Search for the cell housing the specified text and yield its [x, y] center coordinate. 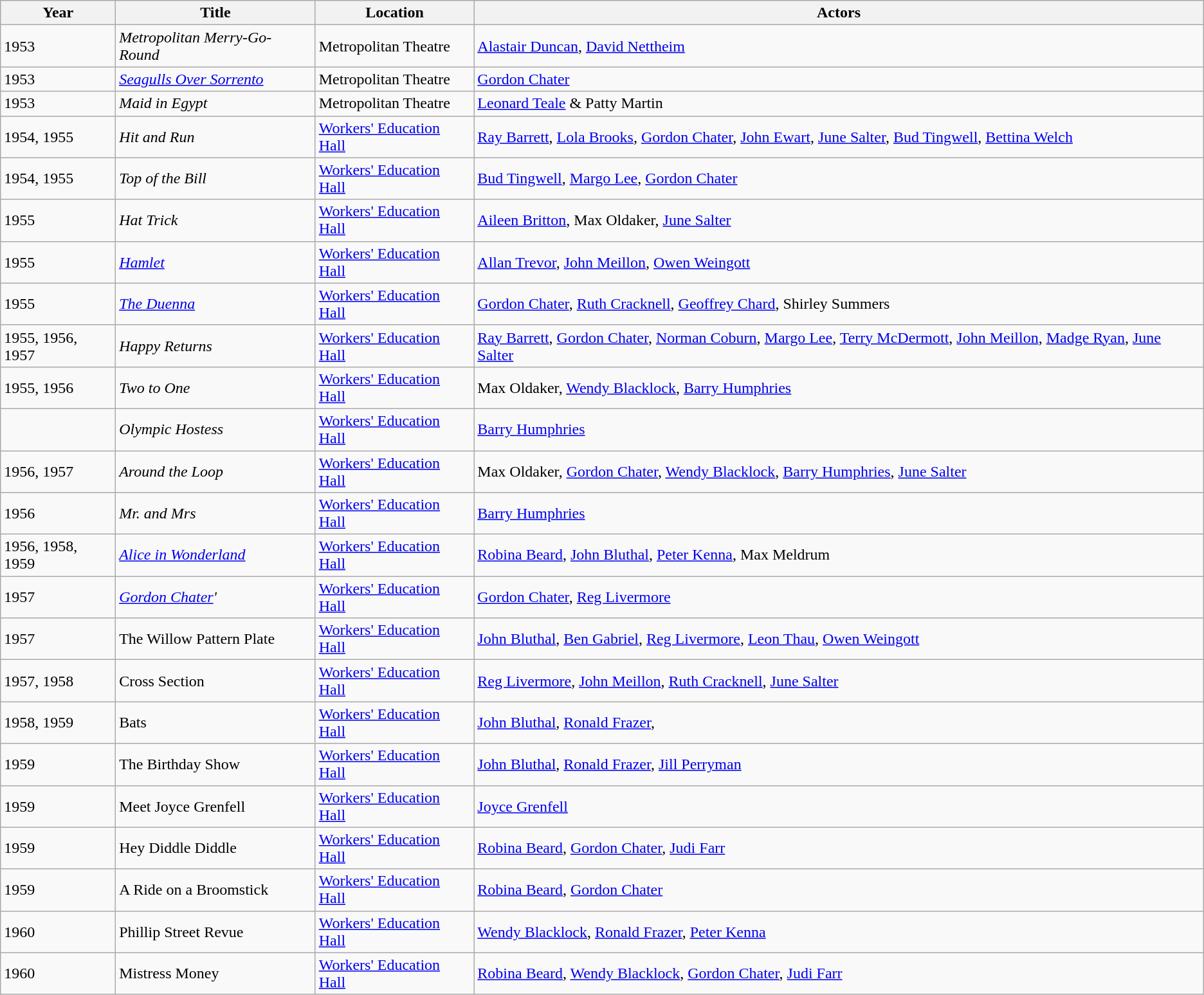
Top of the Bill [216, 179]
Gordon Chater, Ruth Cracknell, Geoffrey Chard, Shirley Summers [839, 304]
Mr. and Mrs [216, 513]
Location [395, 13]
Alastair Duncan, David Nettheim [839, 46]
1956, 1957 [58, 471]
Metropolitan Merry-Go-Round [216, 46]
Title [216, 13]
Two to One [216, 387]
1958, 1959 [58, 723]
1957, 1958 [58, 680]
John Bluthal, Ronald Frazer, Jill Perryman [839, 764]
John Bluthal, Ben Gabriel, Reg Livermore, Leon Thau, Owen Weingott [839, 639]
John Bluthal, Ronald Frazer, [839, 723]
Aileen Britton, Max Oldaker, June Salter [839, 220]
Max Oldaker, Gordon Chater, Wendy Blacklock, Barry Humphries, June Salter [839, 471]
Olympic Hostess [216, 430]
Joyce Grenfell [839, 807]
Hamlet [216, 262]
Around the Loop [216, 471]
Allan Trevor, John Meillon, Owen Weingott [839, 262]
Gordon Chater [839, 79]
Cross Section [216, 680]
Robina Beard, John Bluthal, Peter Kenna, Max Meldrum [839, 556]
Robina Beard, Wendy Blacklock, Gordon Chater, Judi Farr [839, 974]
Hey Diddle Diddle [216, 848]
1956 [58, 513]
Actors [839, 13]
Happy Returns [216, 346]
Gordon Chater' [216, 597]
The Duenna [216, 304]
1955, 1956 [58, 387]
Bats [216, 723]
Ray Barrett, Lola Brooks, Gordon Chater, John Ewart, June Salter, Bud Tingwell, Bettina Welch [839, 136]
1956, 1958, 1959 [58, 556]
Maid in Egypt [216, 104]
Wendy Blacklock, Ronald Frazer, Peter Kenna [839, 931]
Mistress Money [216, 974]
Meet Joyce Grenfell [216, 807]
Reg Livermore, John Meillon, Ruth Cracknell, June Salter [839, 680]
Max Oldaker, Wendy Blacklock, Barry Humphries [839, 387]
Alice in Wonderland [216, 556]
A Ride on a Broomstick [216, 890]
The Willow Pattern Plate [216, 639]
Seagulls Over Sorrento [216, 79]
Ray Barrett, Gordon Chater, Norman Coburn, Margo Lee, Terry McDermott, John Meillon, Madge Ryan, June Salter [839, 346]
Bud Tingwell, Margo Lee, Gordon Chater [839, 179]
Year [58, 13]
Gordon Chater, Reg Livermore [839, 597]
1955, 1956, 1957 [58, 346]
Robina Beard, Gordon Chater, Judi Farr [839, 848]
Hit and Run [216, 136]
Robina Beard, Gordon Chater [839, 890]
The Birthday Show [216, 764]
Hat Trick [216, 220]
Phillip Street Revue [216, 931]
Leonard Teale & Patty Martin [839, 104]
